Return the (x, y) coordinate for the center point of the cell that contains the specified text.  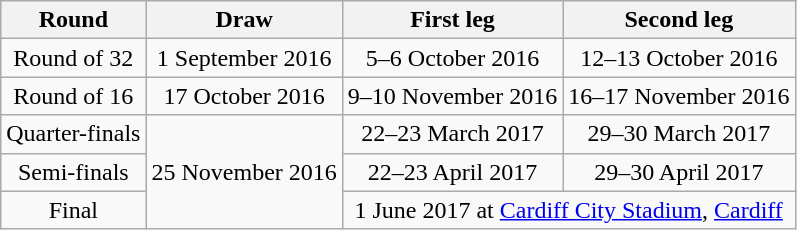
29–30 March 2017 (679, 134)
16–17 November 2016 (679, 96)
12–13 October 2016 (679, 58)
29–30 April 2017 (679, 172)
1 June 2017 at Cardiff City Stadium, Cardiff (568, 210)
1 September 2016 (244, 58)
5–6 October 2016 (452, 58)
Semi-finals (74, 172)
Round of 16 (74, 96)
Second leg (679, 20)
Quarter-finals (74, 134)
9–10 November 2016 (452, 96)
22–23 April 2017 (452, 172)
First leg (452, 20)
25 November 2016 (244, 172)
Final (74, 210)
17 October 2016 (244, 96)
22–23 March 2017 (452, 134)
Round of 32 (74, 58)
Draw (244, 20)
Round (74, 20)
